Find where the given text appears and provide that cell's center as [x, y] coordinate. 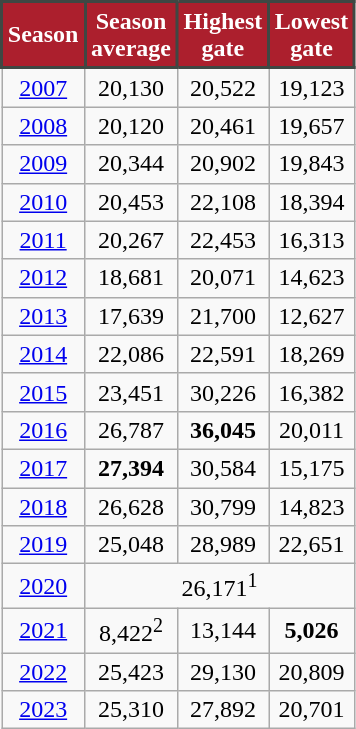
25,310 [132, 710]
15,175 [312, 468]
16,382 [312, 392]
18,394 [312, 202]
2018 [44, 507]
30,584 [222, 468]
29,130 [222, 672]
22,453 [222, 240]
2010 [44, 202]
Season [44, 36]
30,799 [222, 507]
21,700 [222, 316]
2016 [44, 430]
19,123 [312, 88]
2012 [44, 278]
27,892 [222, 710]
2017 [44, 468]
5,026 [312, 630]
36,045 [222, 430]
22,108 [222, 202]
20,120 [132, 126]
2011 [44, 240]
18,269 [312, 354]
2007 [44, 88]
28,989 [222, 545]
2019 [44, 545]
20,071 [222, 278]
25,048 [132, 545]
23,451 [132, 392]
2023 [44, 710]
20,902 [222, 164]
22,651 [312, 545]
Highest gate [222, 36]
2009 [44, 164]
25,423 [132, 672]
8,4222 [132, 630]
26,787 [132, 430]
20,130 [132, 88]
17,639 [132, 316]
22,591 [222, 354]
2008 [44, 126]
19,657 [312, 126]
2013 [44, 316]
Lowest gate [312, 36]
14,823 [312, 507]
18,681 [132, 278]
20,011 [312, 430]
12,627 [312, 316]
16,313 [312, 240]
20,267 [132, 240]
2021 [44, 630]
26,628 [132, 507]
2015 [44, 392]
20,809 [312, 672]
27,394 [132, 468]
20,453 [132, 202]
20,522 [222, 88]
14,623 [312, 278]
26,1711 [220, 586]
2020 [44, 586]
30,226 [222, 392]
20,344 [132, 164]
2014 [44, 354]
13,144 [222, 630]
22,086 [132, 354]
20,461 [222, 126]
Season average [132, 36]
20,701 [312, 710]
2022 [44, 672]
19,843 [312, 164]
